Return the (x, y) coordinate for the center point of the cell that contains the specified text.  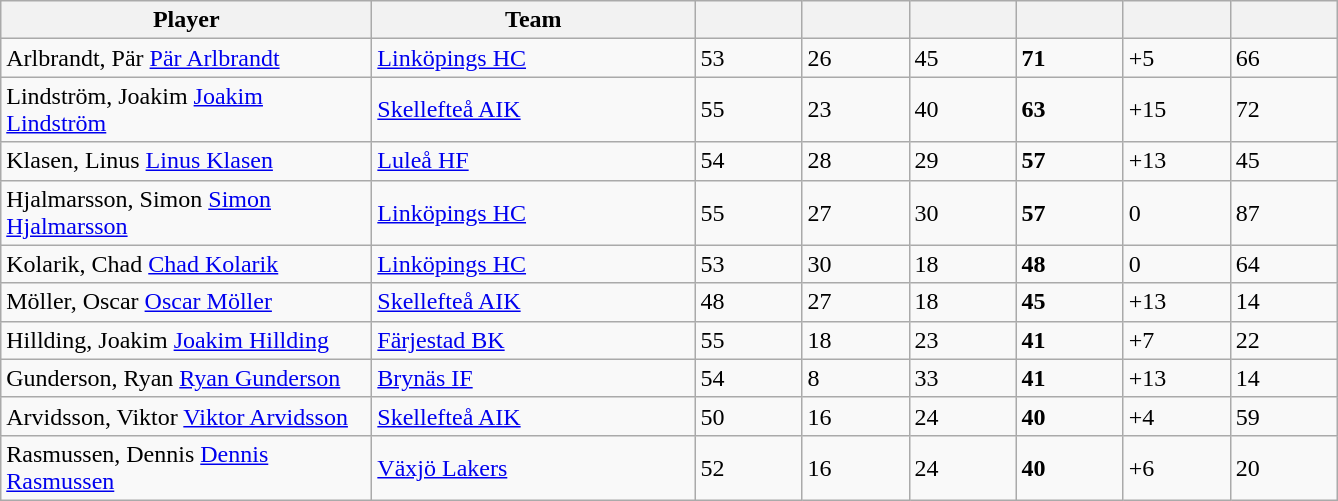
Arlbrandt, Pär Pär Arlbrandt (186, 58)
20 (1284, 468)
28 (856, 161)
+5 (1176, 58)
Hillding, Joakim Joakim Hillding (186, 340)
Team (534, 20)
+15 (1176, 110)
Gunderson, Ryan Ryan Gunderson (186, 378)
Växjö Lakers (534, 468)
Arvidsson, Viktor Viktor Arvidsson (186, 416)
Kolarik, Chad Chad Kolarik (186, 264)
22 (1284, 340)
Brynäs IF (534, 378)
Player (186, 20)
8 (856, 378)
72 (1284, 110)
59 (1284, 416)
66 (1284, 58)
Rasmussen, Dennis Dennis Rasmussen (186, 468)
Lindström, Joakim Joakim Lindström (186, 110)
87 (1284, 212)
33 (962, 378)
Möller, Oscar Oscar Möller (186, 302)
71 (1070, 58)
+6 (1176, 468)
29 (962, 161)
63 (1070, 110)
26 (856, 58)
Luleå HF (534, 161)
Hjalmarsson, Simon Simon Hjalmarsson (186, 212)
+4 (1176, 416)
52 (748, 468)
Klasen, Linus Linus Klasen (186, 161)
50 (748, 416)
64 (1284, 264)
+7 (1176, 340)
Färjestad BK (534, 340)
